Extract the [x, y] coordinate from the center of the cell holding the provided text.  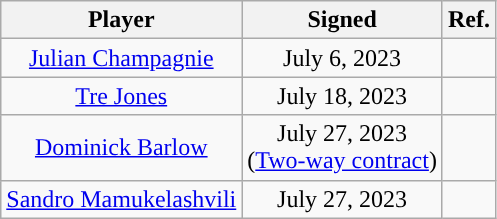
July 27, 2023(Two-way contract) [342, 148]
July 6, 2023 [342, 58]
Dominick Barlow [122, 148]
Signed [342, 20]
July 27, 2023 [342, 199]
Tre Jones [122, 96]
Player [122, 20]
Sandro Mamukelashvili [122, 199]
Julian Champagnie [122, 58]
Ref. [468, 20]
July 18, 2023 [342, 96]
